Detect which cell encompasses the target text, then output its (X, Y) center coordinate. 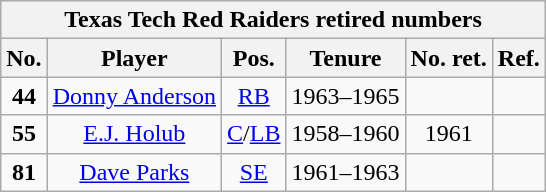
Texas Tech Red Raiders retired numbers (274, 20)
Player (134, 58)
Pos. (254, 58)
Donny Anderson (134, 96)
81 (24, 172)
55 (24, 134)
44 (24, 96)
RB (254, 96)
SE (254, 172)
E.J. Holub (134, 134)
Tenure (346, 58)
Dave Parks (134, 172)
No. (24, 58)
1958–1960 (346, 134)
Ref. (518, 58)
1963–1965 (346, 96)
No. ret. (448, 58)
C/LB (254, 134)
1961–1963 (346, 172)
1961 (448, 134)
